Pinpoint the cell where the given text exists, returning its (X, Y) midpoint coordinate. 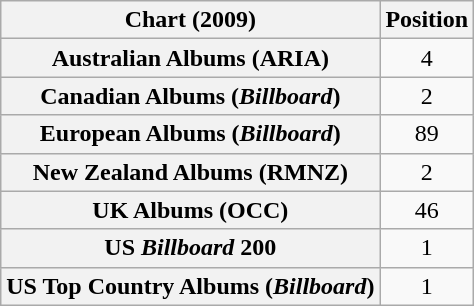
European Albums (Billboard) (190, 134)
Australian Albums (ARIA) (190, 58)
US Billboard 200 (190, 248)
4 (427, 58)
89 (427, 134)
US Top Country Albums (Billboard) (190, 286)
46 (427, 210)
Canadian Albums (Billboard) (190, 96)
UK Albums (OCC) (190, 210)
Chart (2009) (190, 20)
Position (427, 20)
New Zealand Albums (RMNZ) (190, 172)
